Capture the cell that displays the provided text and extract its (X, Y) central coordinate. 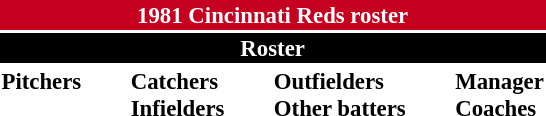
1981 Cincinnati Reds roster (272, 15)
Roster (272, 48)
